Find where the given text appears and provide that cell's center as [X, Y] coordinate. 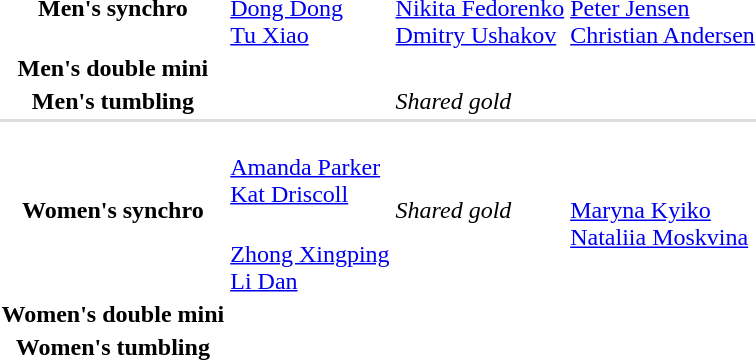
Men's tumbling [113, 101]
Men's double mini [113, 68]
Women's double mini [113, 314]
Amanda ParkerKat Driscoll [310, 167]
Women's synchro [113, 210]
Zhong XingpingLi Dan [310, 254]
